Return [X, Y] of the center of cell containing provided text 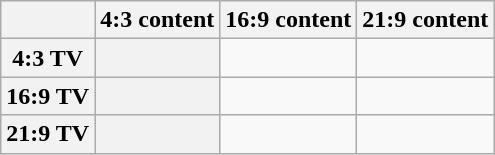
16:9 content [288, 20]
4:3 TV [48, 58]
16:9 TV [48, 96]
21:9 content [426, 20]
4:3 content [158, 20]
21:9 TV [48, 134]
